Scan for the cell matching the given text and deliver its [x, y] coordinate at center. 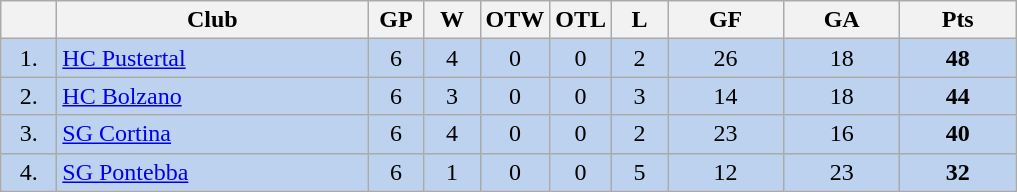
SG Cortina [212, 134]
3. [29, 134]
5 [640, 172]
12 [726, 172]
4. [29, 172]
Club [212, 20]
48 [958, 58]
GP [396, 20]
GA [842, 20]
26 [726, 58]
32 [958, 172]
SG Pontebba [212, 172]
OTL [581, 20]
14 [726, 96]
1. [29, 58]
W [452, 20]
16 [842, 134]
44 [958, 96]
OTW [515, 20]
2. [29, 96]
HC Bolzano [212, 96]
GF [726, 20]
HC Pustertal [212, 58]
40 [958, 134]
Pts [958, 20]
L [640, 20]
1 [452, 172]
